Determine the [x, y] coordinate at the center of the cell enclosing the given text.  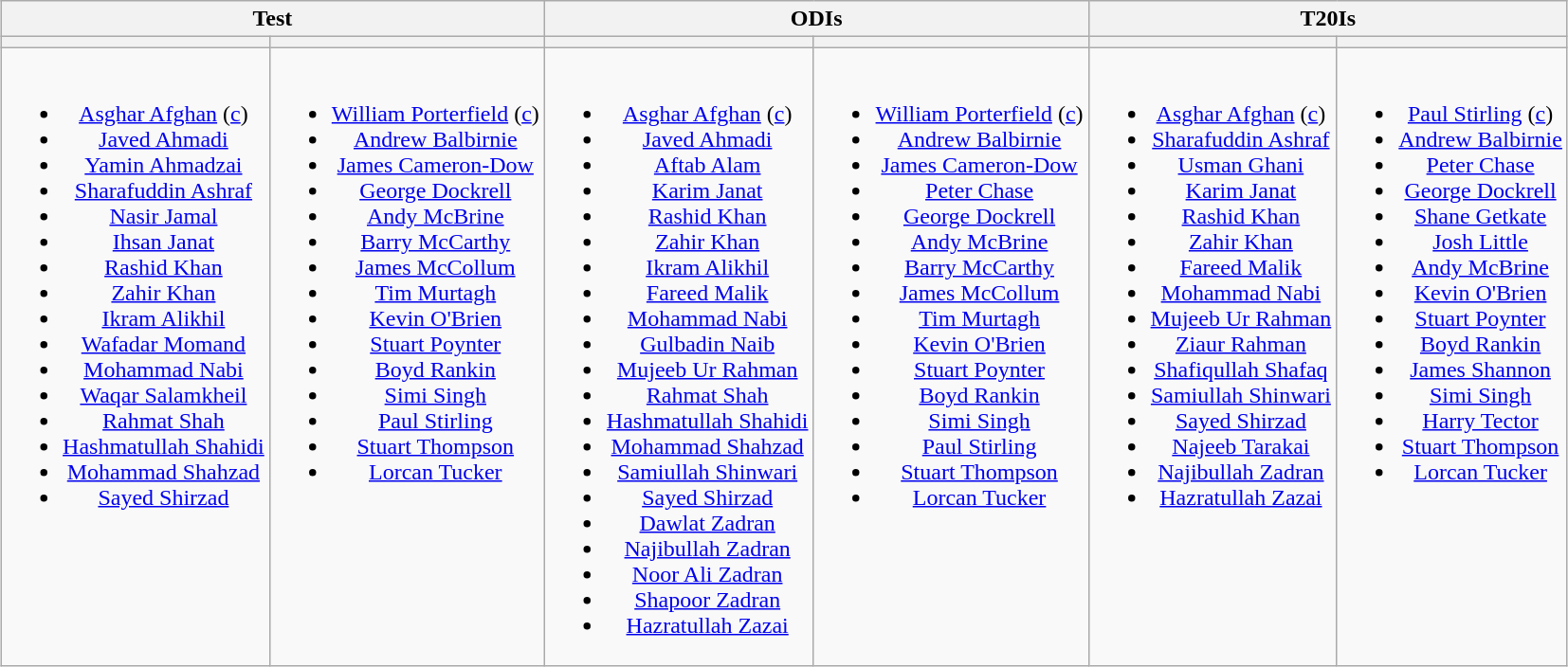
Test [273, 19]
ODIs [816, 19]
T20Is [1327, 19]
